Output the [x, y] coordinate of the center of the cell containing the given text.  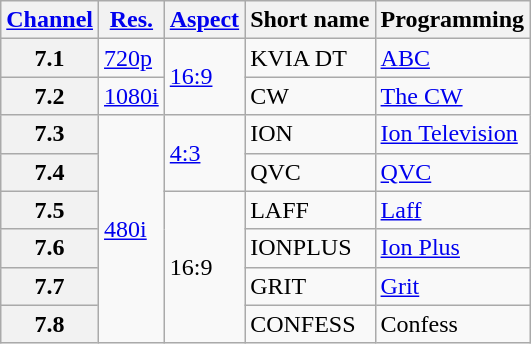
Channel [50, 20]
Ion Television [452, 134]
7.1 [50, 58]
Laff [452, 210]
GRIT [310, 286]
Confess [452, 324]
Ion Plus [452, 248]
7.7 [50, 286]
CW [310, 96]
7.6 [50, 248]
480i [132, 229]
7.5 [50, 210]
4:3 [204, 153]
1080i [132, 96]
ION [310, 134]
7.8 [50, 324]
Short name [310, 20]
7.3 [50, 134]
7.4 [50, 172]
Grit [452, 286]
KVIA DT [310, 58]
IONPLUS [310, 248]
The CW [452, 96]
CONFESS [310, 324]
Programming [452, 20]
LAFF [310, 210]
720p [132, 58]
Res. [132, 20]
Aspect [204, 20]
7.2 [50, 96]
ABC [452, 58]
